Find where the given text appears and provide that cell's center as [x, y] coordinate. 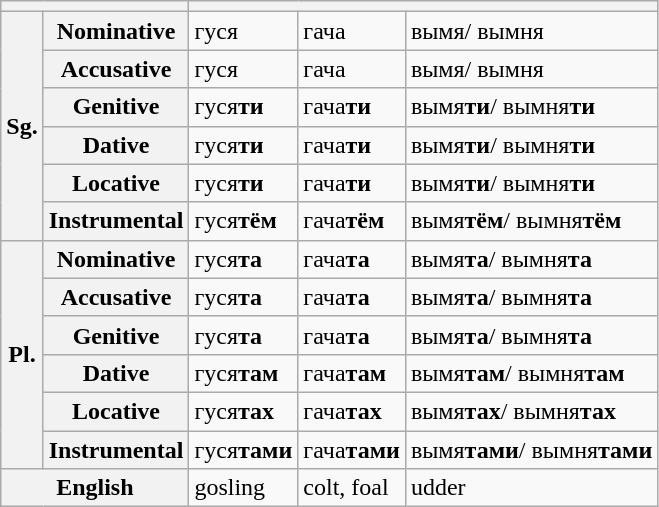
гачатём [352, 221]
вымятах/ вымнятах [531, 411]
Sg. [22, 126]
colt, foal [352, 488]
gosling [244, 488]
гачатам [352, 373]
гусятём [244, 221]
English [95, 488]
гачатами [352, 449]
udder [531, 488]
гусятам [244, 373]
вымятами/ вымнятами [531, 449]
гусятами [244, 449]
вымятам/ вымнятам [531, 373]
гусятах [244, 411]
Pl. [22, 354]
гачатах [352, 411]
вымятём/ вымнятём [531, 221]
